Return [X, Y] of the center of cell containing provided text 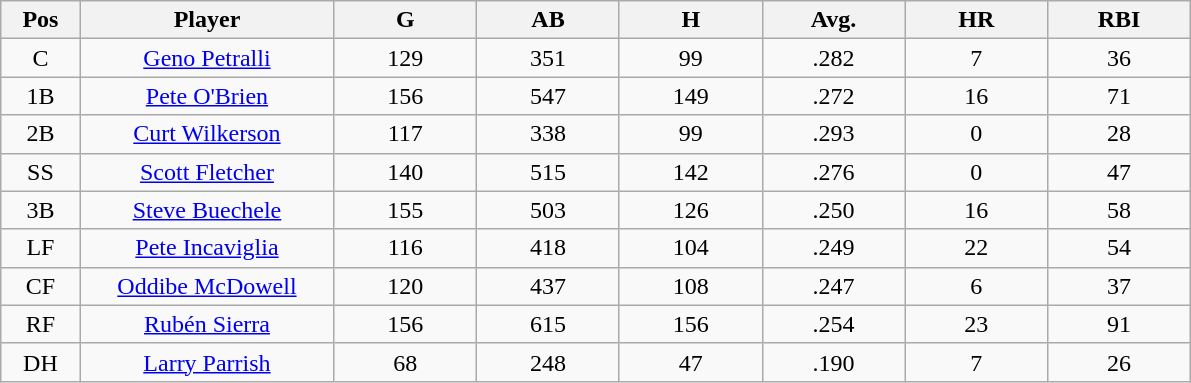
LF [40, 248]
HR [976, 20]
126 [690, 210]
.276 [834, 172]
.293 [834, 134]
338 [548, 134]
91 [1120, 324]
AB [548, 20]
.282 [834, 58]
Rubén Sierra [207, 324]
RBI [1120, 20]
.247 [834, 286]
.272 [834, 96]
.190 [834, 362]
351 [548, 58]
.249 [834, 248]
248 [548, 362]
58 [1120, 210]
H [690, 20]
28 [1120, 134]
149 [690, 96]
71 [1120, 96]
104 [690, 248]
Oddibe McDowell [207, 286]
.254 [834, 324]
Curt Wilkerson [207, 134]
36 [1120, 58]
.250 [834, 210]
1B [40, 96]
437 [548, 286]
22 [976, 248]
6 [976, 286]
Larry Parrish [207, 362]
Steve Buechele [207, 210]
120 [406, 286]
CF [40, 286]
3B [40, 210]
26 [1120, 362]
547 [548, 96]
Pete O'Brien [207, 96]
108 [690, 286]
155 [406, 210]
RF [40, 324]
142 [690, 172]
DH [40, 362]
140 [406, 172]
Pos [40, 20]
615 [548, 324]
515 [548, 172]
Avg. [834, 20]
116 [406, 248]
Player [207, 20]
503 [548, 210]
54 [1120, 248]
418 [548, 248]
2B [40, 134]
Geno Petralli [207, 58]
Pete Incaviglia [207, 248]
SS [40, 172]
129 [406, 58]
117 [406, 134]
37 [1120, 286]
23 [976, 324]
C [40, 58]
68 [406, 362]
Scott Fletcher [207, 172]
G [406, 20]
